Scan for the cell matching the given text and deliver its (x, y) coordinate at center. 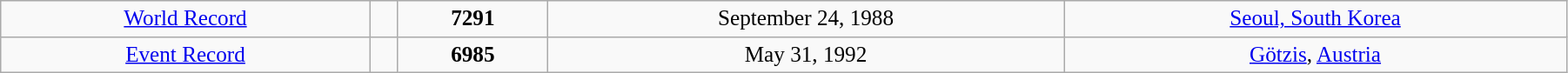
May 31, 1992 (806, 55)
Event Record (185, 55)
September 24, 1988 (806, 19)
6985 (472, 55)
Götzis, Austria (1316, 55)
Seoul, South Korea (1316, 19)
World Record (185, 19)
7291 (472, 19)
